Determine the (x, y) coordinate at the center of the cell enclosing the given text.  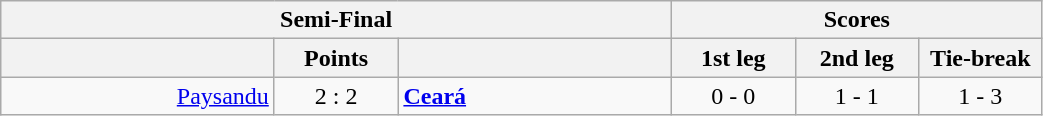
1 - 1 (857, 96)
Tie-break (981, 58)
Points (336, 58)
2nd leg (857, 58)
2 : 2 (336, 96)
0 - 0 (733, 96)
1 - 3 (981, 96)
Ceará (535, 96)
1st leg (733, 58)
Semi-Final (336, 20)
Paysandu (138, 96)
Scores (856, 20)
